Return the (x, y) coordinate for the center point of the cell that contains the specified text.  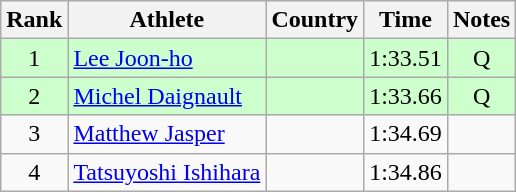
Matthew Jasper (167, 134)
Lee Joon-ho (167, 58)
1:33.51 (406, 58)
Tatsuyoshi Ishihara (167, 172)
4 (34, 172)
Time (406, 20)
1:34.69 (406, 134)
Athlete (167, 20)
1 (34, 58)
1:34.86 (406, 172)
Notes (481, 20)
3 (34, 134)
Rank (34, 20)
2 (34, 96)
Michel Daignault (167, 96)
Country (315, 20)
1:33.66 (406, 96)
